Search for the cell housing the specified text and yield its [x, y] center coordinate. 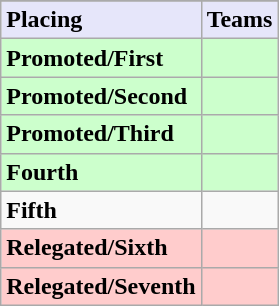
Teams [240, 20]
Fourth [101, 172]
Fifth [101, 210]
Promoted/Second [101, 96]
Relegated/Sixth [101, 248]
Promoted/Third [101, 134]
Promoted/First [101, 58]
Relegated/Seventh [101, 286]
Placing [101, 20]
